Search for the cell housing the specified text and yield its (X, Y) center coordinate. 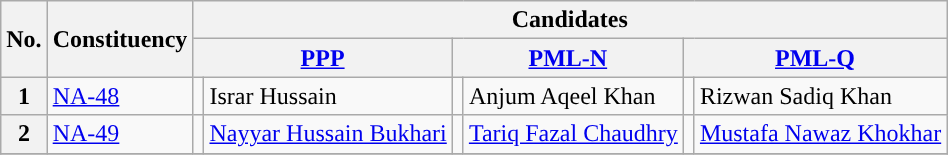
Nayyar Hussain Bukhari (328, 134)
1 (24, 96)
Constituency (120, 39)
2 (24, 134)
Rizwan Sadiq Khan (820, 96)
Mustafa Nawaz Khokhar (820, 134)
Candidates (570, 20)
PML-N (568, 58)
Israr Hussain (328, 96)
NA-48 (120, 96)
No. (24, 39)
PPP (322, 58)
Anjum Aqeel Khan (573, 96)
PML-Q (814, 58)
Tariq Fazal Chaudhry (573, 134)
NA-49 (120, 134)
